Provide the (x, y) coordinate of the cell's center where the given text is located.  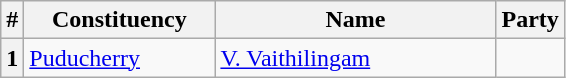
# (12, 20)
Party (530, 20)
1 (12, 58)
Constituency (120, 20)
Puducherry (120, 58)
Name (356, 20)
V. Vaithilingam (356, 58)
